Output the (X, Y) coordinate of the center of the cell containing the given text.  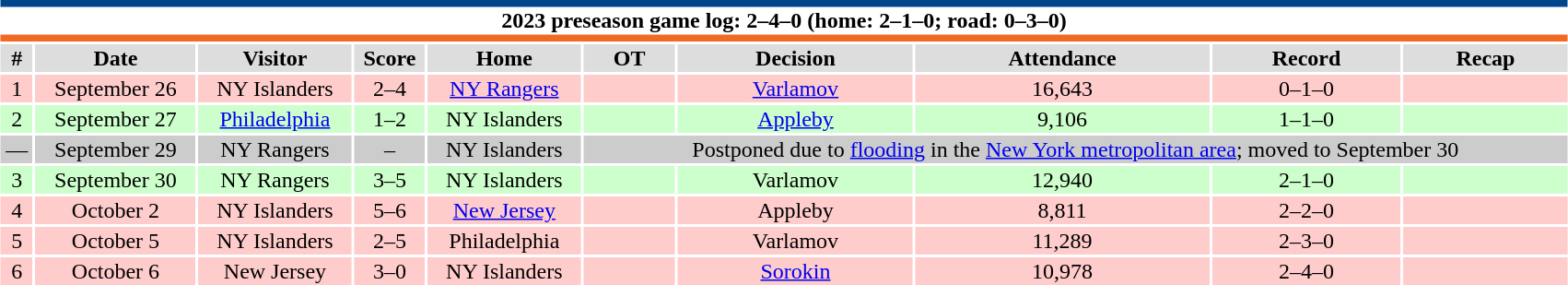
2–3–0 (1306, 241)
October 2 (115, 210)
Sorokin (796, 271)
Date (115, 58)
11,289 (1062, 241)
2–4–0 (1306, 271)
September 30 (115, 180)
— (17, 149)
September 26 (115, 89)
October 6 (115, 271)
Visitor (275, 58)
2023 preseason game log: 2–4–0 (home: 2–1–0; road: 0–3–0) (784, 20)
Score (389, 58)
1 (17, 89)
Record (1306, 58)
3–0 (389, 271)
0–1–0 (1306, 89)
2–1–0 (1306, 180)
10,978 (1062, 271)
# (17, 58)
– (389, 149)
1–1–0 (1306, 119)
8,811 (1062, 210)
September 27 (115, 119)
5–6 (389, 210)
6 (17, 271)
2–5 (389, 241)
12,940 (1062, 180)
Recap (1485, 58)
16,643 (1062, 89)
Postponed due to flooding in the New York metropolitan area; moved to September 30 (1075, 149)
Decision (796, 58)
5 (17, 241)
2–4 (389, 89)
4 (17, 210)
October 5 (115, 241)
2 (17, 119)
3–5 (389, 180)
3 (17, 180)
2–2–0 (1306, 210)
9,106 (1062, 119)
Home (504, 58)
OT (629, 58)
Attendance (1062, 58)
1–2 (389, 119)
September 29 (115, 149)
